Search for the cell housing the specified text and yield its [X, Y] center coordinate. 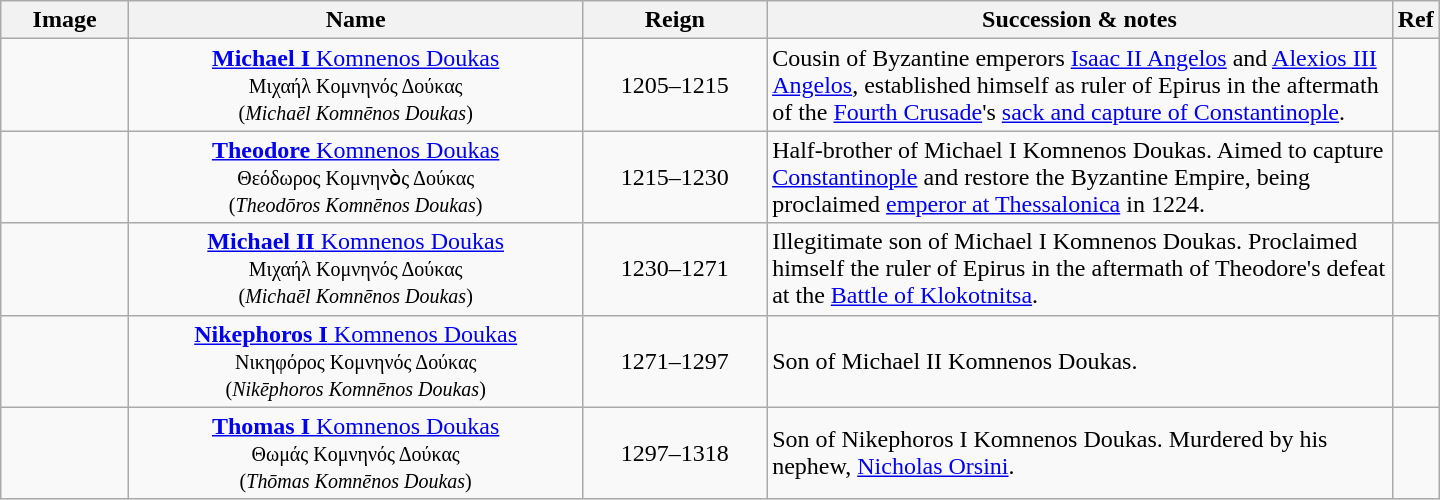
Image [65, 20]
Reign [675, 20]
Succession & notes [1080, 20]
1215–1230 [675, 177]
Son of Michael II Komnenos Doukas. [1080, 361]
Thomas I Komnenos DoukasΘωμάς Κομνηνός Δούκας(Thōmas Komnēnos Doukas) [356, 453]
1205–1215 [675, 85]
Son of Nikephoros I Komnenos Doukas. Murdered by his nephew, Nicholas Orsini. [1080, 453]
1271–1297 [675, 361]
1230–1271 [675, 269]
Theodore Komnenos DoukasΘεόδωρος Κομνηνὸς Δούκας(Theodōros Komnēnos Doukas) [356, 177]
Ref [1416, 20]
Michael I Komnenos DoukasΜιχαήλ Κομνηνός Δούκας(Michaēl Komnēnos Doukas) [356, 85]
1297–1318 [675, 453]
Nikephoros I Komnenos DoukasΝικηφόρος Κομνηνός Δούκας(Nikēphoros Komnēnos Doukas) [356, 361]
Michael II Komnenos DoukasΜιχαήλ Κομνηνός Δούκας(Michaēl Komnēnos Doukas) [356, 269]
Name [356, 20]
